Extract the (X, Y) coordinate from the center of the cell holding the provided text.  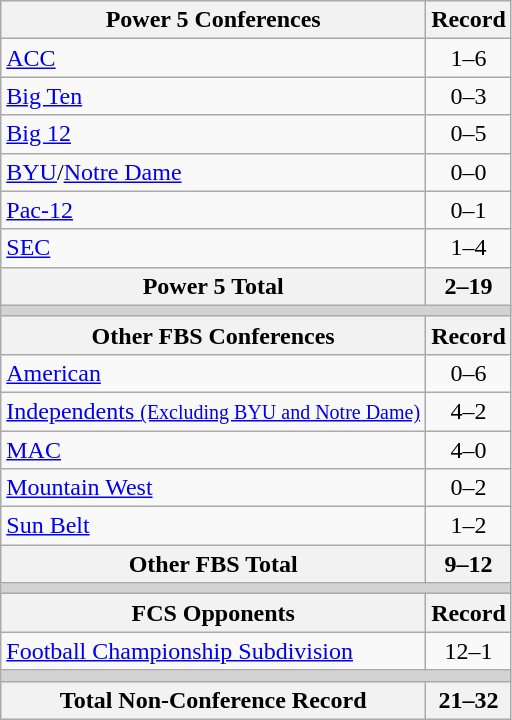
SEC (214, 248)
1–4 (469, 248)
Big Ten (214, 96)
BYU/Notre Dame (214, 172)
Pac-12 (214, 210)
1–6 (469, 58)
FCS Opponents (214, 613)
21–32 (469, 700)
Other FBS Conferences (214, 335)
12–1 (469, 651)
0–0 (469, 172)
4–2 (469, 411)
0–1 (469, 210)
0–3 (469, 96)
MAC (214, 449)
American (214, 373)
Sun Belt (214, 526)
Total Non-Conference Record (214, 700)
Football Championship Subdivision (214, 651)
4–0 (469, 449)
Power 5 Conferences (214, 20)
2–19 (469, 286)
Power 5 Total (214, 286)
Other FBS Total (214, 564)
Mountain West (214, 488)
Big 12 (214, 134)
9–12 (469, 564)
0–2 (469, 488)
0–6 (469, 373)
1–2 (469, 526)
0–5 (469, 134)
Independents (Excluding BYU and Notre Dame) (214, 411)
ACC (214, 58)
